Search for the cell housing the specified text and yield its (x, y) center coordinate. 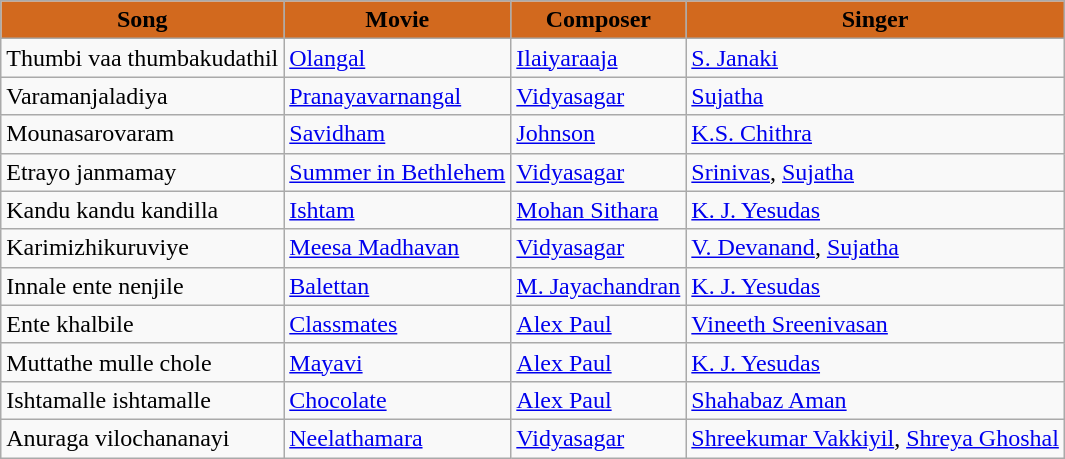
Anuraga vilochananayi (142, 438)
Pranayavarnangal (398, 96)
Ishtamalle ishtamalle (142, 400)
Movie (398, 20)
K.S. Chithra (876, 134)
Johnson (598, 134)
Sujatha (876, 96)
Summer in Bethlehem (398, 172)
Vineeth Sreenivasan (876, 324)
Composer (598, 20)
Ente khalbile (142, 324)
Savidham (398, 134)
Ilaiyaraaja (598, 58)
Singer (876, 20)
Balettan (398, 286)
Innale ente nenjile (142, 286)
Shahabaz Aman (876, 400)
Kandu kandu kandilla (142, 210)
Mayavi (398, 362)
M. Jayachandran (598, 286)
Ishtam (398, 210)
Muttathe mulle chole (142, 362)
Chocolate (398, 400)
Shreekumar Vakkiyil, Shreya Ghoshal (876, 438)
Song (142, 20)
Olangal (398, 58)
Srinivas, Sujatha (876, 172)
V. Devanand, Sujatha (876, 248)
Varamanjaladiya (142, 96)
Mounasarovaram (142, 134)
Etrayo janmamay (142, 172)
Karimizhikuruviye (142, 248)
Thumbi vaa thumbakudathil (142, 58)
S. Janaki (876, 58)
Mohan Sithara (598, 210)
Neelathamara (398, 438)
Classmates (398, 324)
Meesa Madhavan (398, 248)
